Capture the cell that displays the provided text and extract its (X, Y) central coordinate. 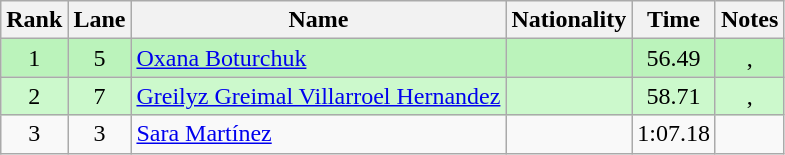
Rank (34, 20)
58.71 (674, 96)
Name (318, 20)
1:07.18 (674, 134)
Nationality (569, 20)
Lane (100, 20)
7 (100, 96)
5 (100, 58)
1 (34, 58)
Greilyz Greimal Villarroel Hernandez (318, 96)
Oxana Boturchuk (318, 58)
Time (674, 20)
2 (34, 96)
Notes (749, 20)
Sara Martínez (318, 134)
56.49 (674, 58)
